Find where the given text appears and provide that cell's center as [X, Y] coordinate. 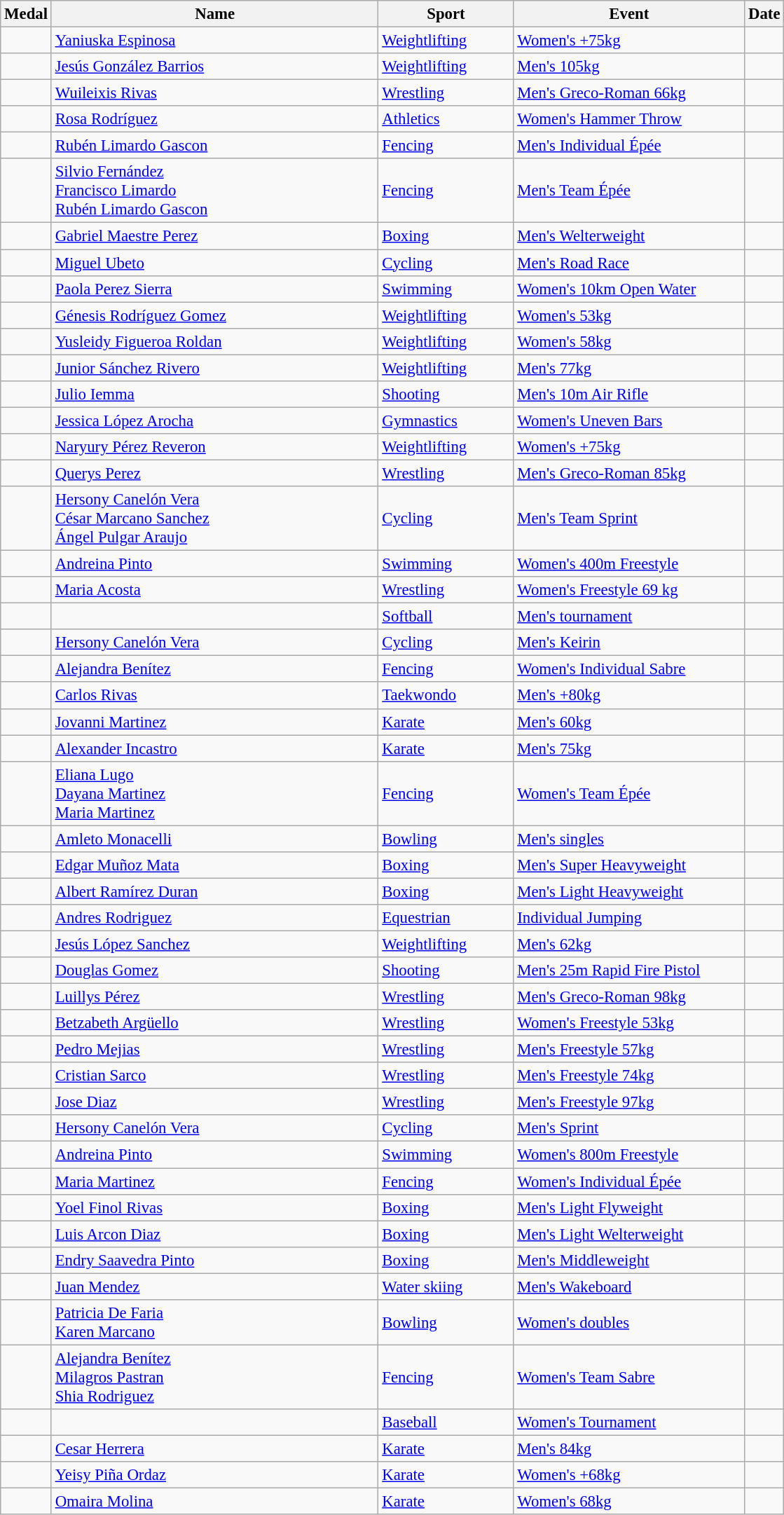
Men's Greco-Roman 98kg [629, 997]
Juan Mendez [214, 1287]
Men's Team Épée [629, 191]
Douglas Gomez [214, 971]
Men's Light Welterweight [629, 1234]
Name [214, 14]
Men's 105kg [629, 67]
Génesis Rodríguez Gomez [214, 315]
Men's 10m Air Rifle [629, 395]
Medal [27, 14]
Women's Team Épée [629, 793]
Betzabeth Argüello [214, 1023]
Men's 84kg [629, 1448]
Carlos Rivas [214, 696]
Men's 25m Rapid Fire Pistol [629, 971]
Luillys Pérez [214, 997]
Men's Freestyle 74kg [629, 1076]
Taekwondo [446, 696]
Men's Light Flyweight [629, 1207]
Jessica López Arocha [214, 420]
Jesús González Barrios [214, 67]
Alexander Incastro [214, 748]
Men's 77kg [629, 368]
Water skiing [446, 1287]
Date [764, 14]
Athletics [446, 119]
Julio Iemma [214, 395]
Eliana LugoDayana MartinezMaria Martinez [214, 793]
Men's tournament [629, 617]
Rosa Rodríguez [214, 119]
Men's 75kg [629, 748]
Individual Jumping [629, 918]
Women's Freestyle 53kg [629, 1023]
Endry Saavedra Pinto [214, 1260]
Men's +80kg [629, 696]
Yusleidy Figueroa Roldan [214, 341]
Maria Martinez [214, 1181]
Miguel Ubeto [214, 263]
Event [629, 14]
Equestrian [446, 918]
Querys Perez [214, 473]
Jose Diaz [214, 1102]
Men's Sprint [629, 1129]
Women's Individual Sabre [629, 669]
Women's Freestyle 69 kg [629, 590]
Women's 68kg [629, 1502]
Men's 62kg [629, 944]
Gabriel Maestre Perez [214, 236]
Omaira Molina [214, 1502]
Men's Wakeboard [629, 1287]
Men's Freestyle 57kg [629, 1050]
Jesús López Sanchez [214, 944]
Men's Keirin [629, 643]
Maria Acosta [214, 590]
Men's Greco-Roman 66kg [629, 93]
Yoel Finol Rivas [214, 1207]
Cristian Sarco [214, 1076]
Junior Sánchez Rivero [214, 368]
Yaniuska Espinosa [214, 41]
Women's 10km Open Water [629, 289]
Jovanni Martinez [214, 722]
Alejandra Benítez [214, 669]
Women's Uneven Bars [629, 420]
Men's Road Race [629, 263]
Alejandra BenítezMilagros PastranShia Rodriguez [214, 1377]
Softball [446, 617]
Albert Ramírez Duran [214, 891]
Women's Team Sabre [629, 1377]
Hersony Canelón VeraCésar Marcano SanchezÁngel Pulgar Araujo [214, 519]
Cesar Herrera [214, 1448]
Women's 58kg [629, 341]
Sport [446, 14]
Women's +68kg [629, 1475]
Men's Middleweight [629, 1260]
Men's Greco-Roman 85kg [629, 473]
Women's 53kg [629, 315]
Rubén Limardo Gascon [214, 146]
Baseball [446, 1423]
Andres Rodriguez [214, 918]
Yeisy Piña Ordaz [214, 1475]
Men's Super Heavyweight [629, 865]
Women's 400m Freestyle [629, 564]
Naryury Pérez Reveron [214, 447]
Women's doubles [629, 1323]
Men's singles [629, 839]
Silvio FernándezFrancisco LimardoRubén Limardo Gascon [214, 191]
Amleto Monacelli [214, 839]
Men's Light Heavyweight [629, 891]
Women's 800m Freestyle [629, 1155]
Paola Perez Sierra [214, 289]
Women's Hammer Throw [629, 119]
Pedro Mejias [214, 1050]
Men's Individual Épée [629, 146]
Women's Individual Épée [629, 1181]
Men's Team Sprint [629, 519]
Edgar Muñoz Mata [214, 865]
Gymnastics [446, 420]
Wuileixis Rivas [214, 93]
Patricia De FariaKaren Marcano [214, 1323]
Luis Arcon Diaz [214, 1234]
Men's Freestyle 97kg [629, 1102]
Men's Welterweight [629, 236]
Women's Tournament [629, 1423]
Men's 60kg [629, 722]
